Output the [X, Y] coordinate of the center of the cell containing the given text.  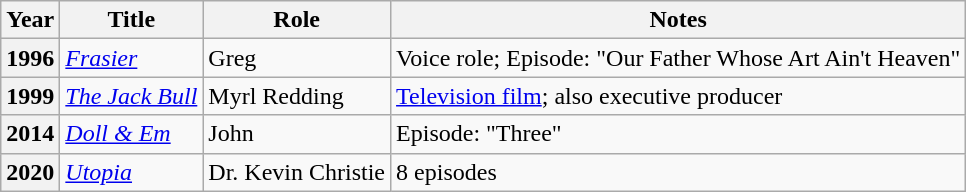
Greg [297, 58]
Title [132, 20]
2014 [30, 134]
John [297, 134]
Episode: "Three" [678, 134]
Notes [678, 20]
Myrl Redding [297, 96]
The Jack Bull [132, 96]
Utopia [132, 172]
Year [30, 20]
Doll & Em [132, 134]
1996 [30, 58]
Voice role; Episode: "Our Father Whose Art Ain't Heaven" [678, 58]
1999 [30, 96]
Dr. Kevin Christie [297, 172]
Television film; also executive producer [678, 96]
2020 [30, 172]
Frasier [132, 58]
Role [297, 20]
8 episodes [678, 172]
